Return the (X, Y) coordinate for the center point of the cell that contains the specified text.  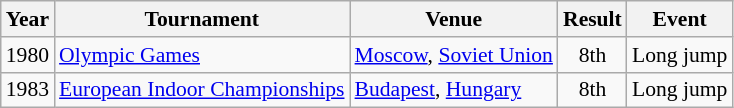
Year (28, 19)
European Indoor Championships (202, 90)
1980 (28, 55)
Olympic Games (202, 55)
Tournament (202, 19)
Event (680, 19)
Venue (454, 19)
1983 (28, 90)
Moscow, Soviet Union (454, 55)
Budapest, Hungary (454, 90)
Result (592, 19)
